From the cell containing the given text, extract its center point as [X, Y] coordinate. 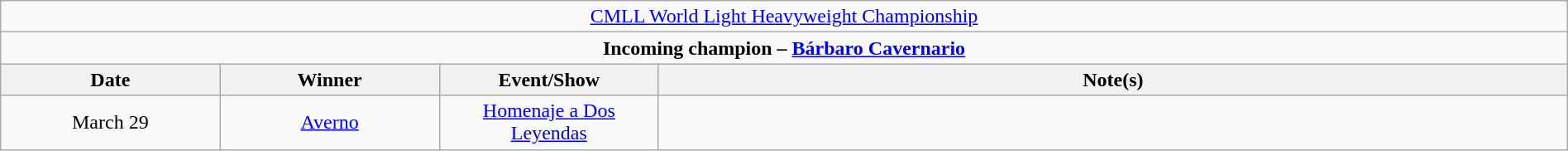
March 29 [111, 123]
Averno [329, 123]
Event/Show [549, 80]
Date [111, 80]
Incoming champion – Bárbaro Cavernario [784, 48]
CMLL World Light Heavyweight Championship [784, 17]
Homenaje a Dos Leyendas [549, 123]
Note(s) [1113, 80]
Winner [329, 80]
